Identify which cell holds the provided text, then report its [x, y] central coordinate. 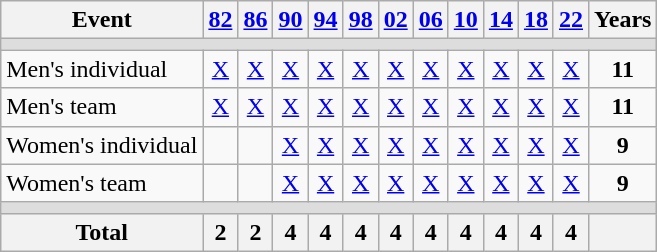
90 [290, 20]
82 [220, 20]
22 [570, 20]
Years [623, 20]
Women's team [102, 183]
Men's team [102, 107]
06 [430, 20]
98 [360, 20]
02 [396, 20]
Men's individual [102, 69]
10 [466, 20]
14 [500, 20]
Event [102, 20]
Total [102, 232]
86 [256, 20]
18 [536, 20]
94 [326, 20]
Women's individual [102, 145]
